From the cell containing the given text, extract its center point as [X, Y] coordinate. 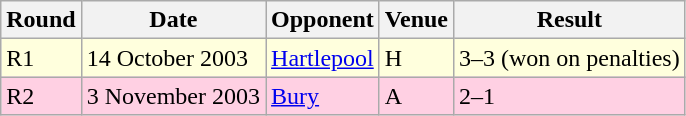
14 October 2003 [173, 58]
A [416, 96]
Opponent [323, 20]
3–3 (won on penalties) [570, 58]
Result [570, 20]
R1 [41, 58]
H [416, 58]
Bury [323, 96]
3 November 2003 [173, 96]
Round [41, 20]
Date [173, 20]
2–1 [570, 96]
R2 [41, 96]
Venue [416, 20]
Hartlepool [323, 58]
